Locate the cell with the specified text and output its [x, y] center coordinate. 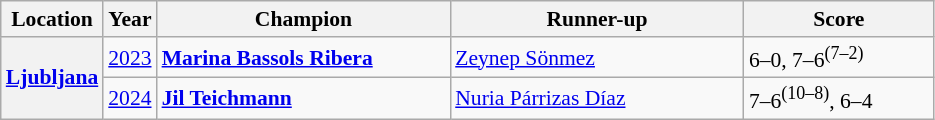
7–6(10–8), 6–4 [839, 98]
Marina Bassols Ribera [304, 58]
Year [130, 19]
2024 [130, 98]
Score [839, 19]
Zeynep Sönmez [597, 58]
Jil Teichmann [304, 98]
Nuria Párrizas Díaz [597, 98]
2023 [130, 58]
Ljubljana [52, 78]
6–0, 7–6(7–2) [839, 58]
Champion [304, 19]
Location [52, 19]
Runner-up [597, 19]
